Find where the given text appears and provide that cell's center as (x, y) coordinate. 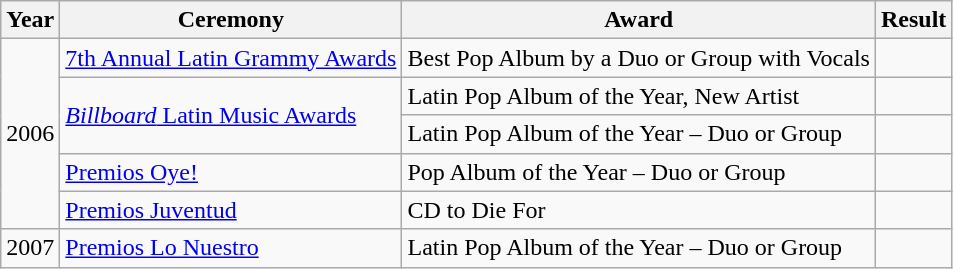
Ceremony (231, 20)
Latin Pop Album of the Year, New Artist (639, 96)
Pop Album of the Year – Duo or Group (639, 172)
Year (30, 20)
Billboard Latin Music Awards (231, 115)
Premios Lo Nuestro (231, 248)
Result (913, 20)
CD to Die For (639, 210)
Premios Oye! (231, 172)
2007 (30, 248)
2006 (30, 134)
Best Pop Album by a Duo or Group with Vocals (639, 58)
Award (639, 20)
7th Annual Latin Grammy Awards (231, 58)
Premios Juventud (231, 210)
